Output the [X, Y] coordinate of the center of the cell containing the given text.  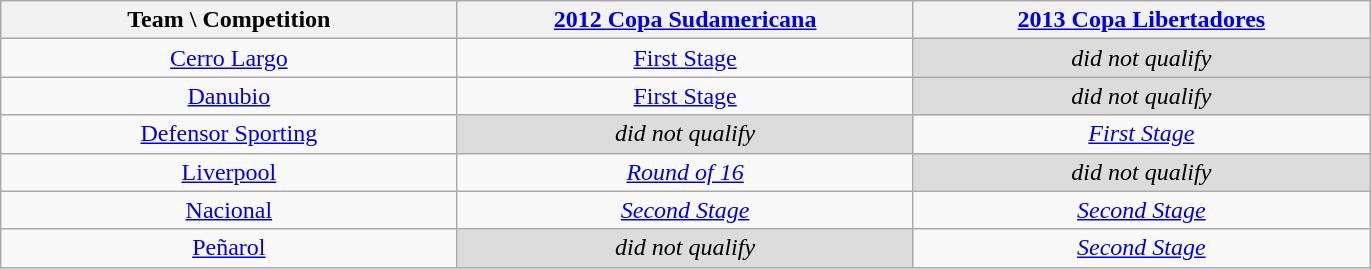
Team \ Competition [229, 20]
Nacional [229, 210]
Peñarol [229, 248]
Round of 16 [685, 172]
2012 Copa Sudamericana [685, 20]
Liverpool [229, 172]
Cerro Largo [229, 58]
2013 Copa Libertadores [1141, 20]
Defensor Sporting [229, 134]
Danubio [229, 96]
